Detect which cell encompasses the target text, then output its (X, Y) center coordinate. 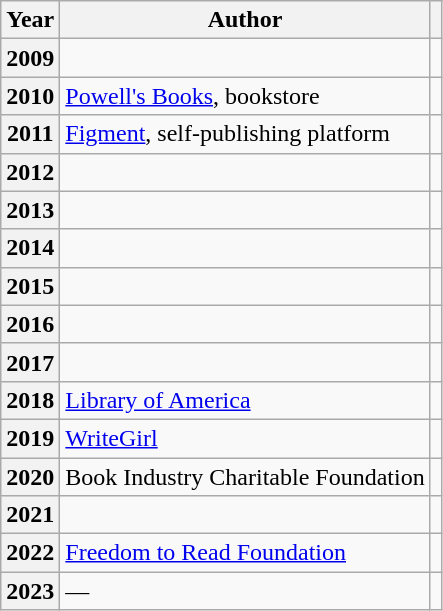
Book Industry Charitable Foundation (245, 477)
Freedom to Read Foundation (245, 553)
2013 (30, 210)
2018 (30, 400)
2016 (30, 324)
Library of America (245, 400)
2014 (30, 248)
2022 (30, 553)
2017 (30, 362)
— (245, 591)
2023 (30, 591)
WriteGirl (245, 438)
2015 (30, 286)
Powell's Books, bookstore (245, 96)
2019 (30, 438)
2010 (30, 96)
2012 (30, 172)
2009 (30, 58)
2021 (30, 515)
Year (30, 20)
2011 (30, 134)
2020 (30, 477)
Figment, self-publishing platform (245, 134)
Author (245, 20)
